Scan for the cell matching the given text and deliver its (X, Y) coordinate at center. 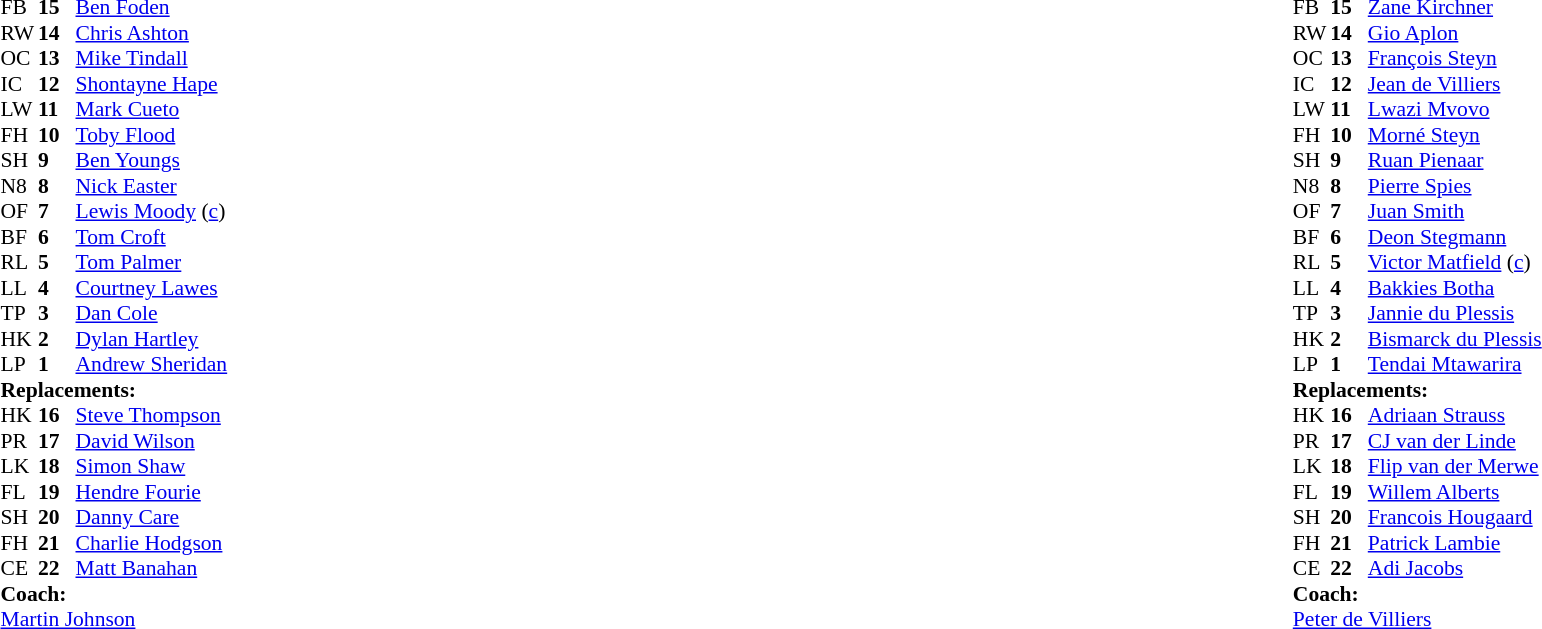
Jean de Villiers (1455, 84)
Lwazi Mvovo (1455, 109)
Mark Cueto (152, 109)
Morné Steyn (1455, 135)
Chris Ashton (152, 33)
Victor Matfield (c) (1455, 263)
Tom Croft (152, 237)
Tendai Mtawarira (1455, 365)
CJ van der Linde (1455, 441)
Jannie du Plessis (1455, 313)
Nick Easter (152, 186)
Patrick Lambie (1455, 543)
Bismarck du Plessis (1455, 339)
Lewis Moody (c) (152, 211)
Toby Flood (152, 135)
François Steyn (1455, 59)
Dan Cole (152, 313)
Andrew Sheridan (152, 365)
Hendre Fourie (152, 492)
Courtney Lawes (152, 288)
Adriaan Strauss (1455, 415)
Dylan Hartley (152, 339)
Tom Palmer (152, 263)
Willem Alberts (1455, 492)
Pierre Spies (1455, 186)
Flip van der Merwe (1455, 467)
Francois Hougaard (1455, 517)
Matt Banahan (152, 569)
Juan Smith (1455, 211)
Shontayne Hape (152, 84)
Charlie Hodgson (152, 543)
Ben Youngs (152, 161)
David Wilson (152, 441)
Simon Shaw (152, 467)
Bakkies Botha (1455, 288)
Ruan Pienaar (1455, 161)
Adi Jacobs (1455, 569)
Deon Stegmann (1455, 237)
Steve Thompson (152, 415)
Danny Care (152, 517)
Gio Aplon (1455, 33)
Mike Tindall (152, 59)
